Extract the [X, Y] coordinate from the center of the cell holding the provided text.  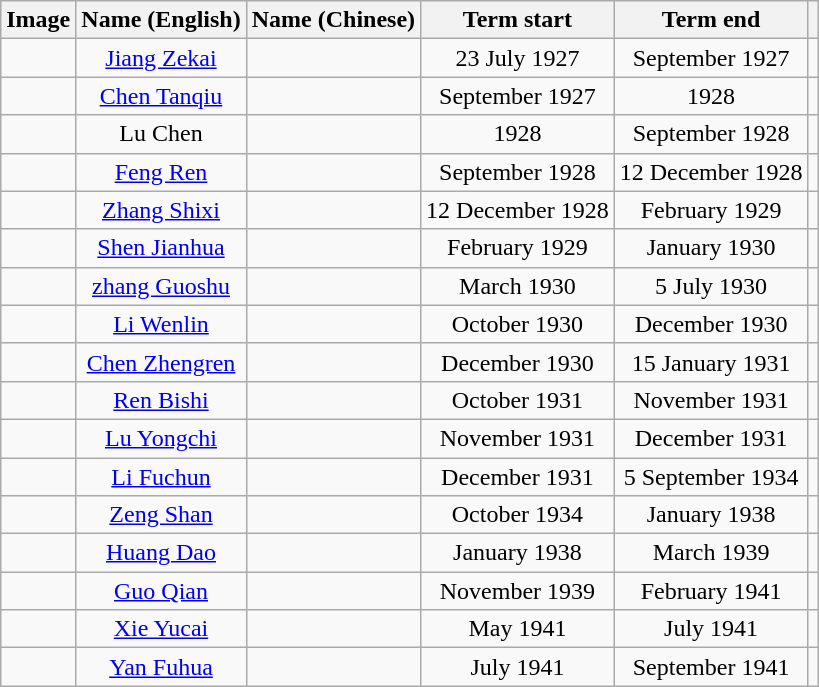
5 September 1934 [711, 477]
March 1930 [518, 286]
May 1941 [518, 629]
Chen Zhengren [161, 362]
zhang Guoshu [161, 286]
November 1939 [518, 591]
Li Wenlin [161, 324]
Zeng Shan [161, 515]
Name (Chinese) [333, 20]
Yan Fuhua [161, 667]
Term end [711, 20]
Xie Yucai [161, 629]
September 1941 [711, 667]
February 1941 [711, 591]
Lu Yongchi [161, 438]
5 July 1930 [711, 286]
October 1931 [518, 400]
January 1930 [711, 248]
Image [38, 20]
Huang Dao [161, 553]
Feng Ren [161, 172]
October 1930 [518, 324]
Name (English) [161, 20]
Jiang Zekai [161, 58]
Term start [518, 20]
March 1939 [711, 553]
Zhang Shixi [161, 210]
Chen Tanqiu [161, 96]
Lu Chen [161, 134]
Shen Jianhua [161, 248]
15 January 1931 [711, 362]
Ren Bishi [161, 400]
Guo Qian [161, 591]
October 1934 [518, 515]
Li Fuchun [161, 477]
23 July 1927 [518, 58]
